Find where the given text appears and provide that cell's center as [x, y] coordinate. 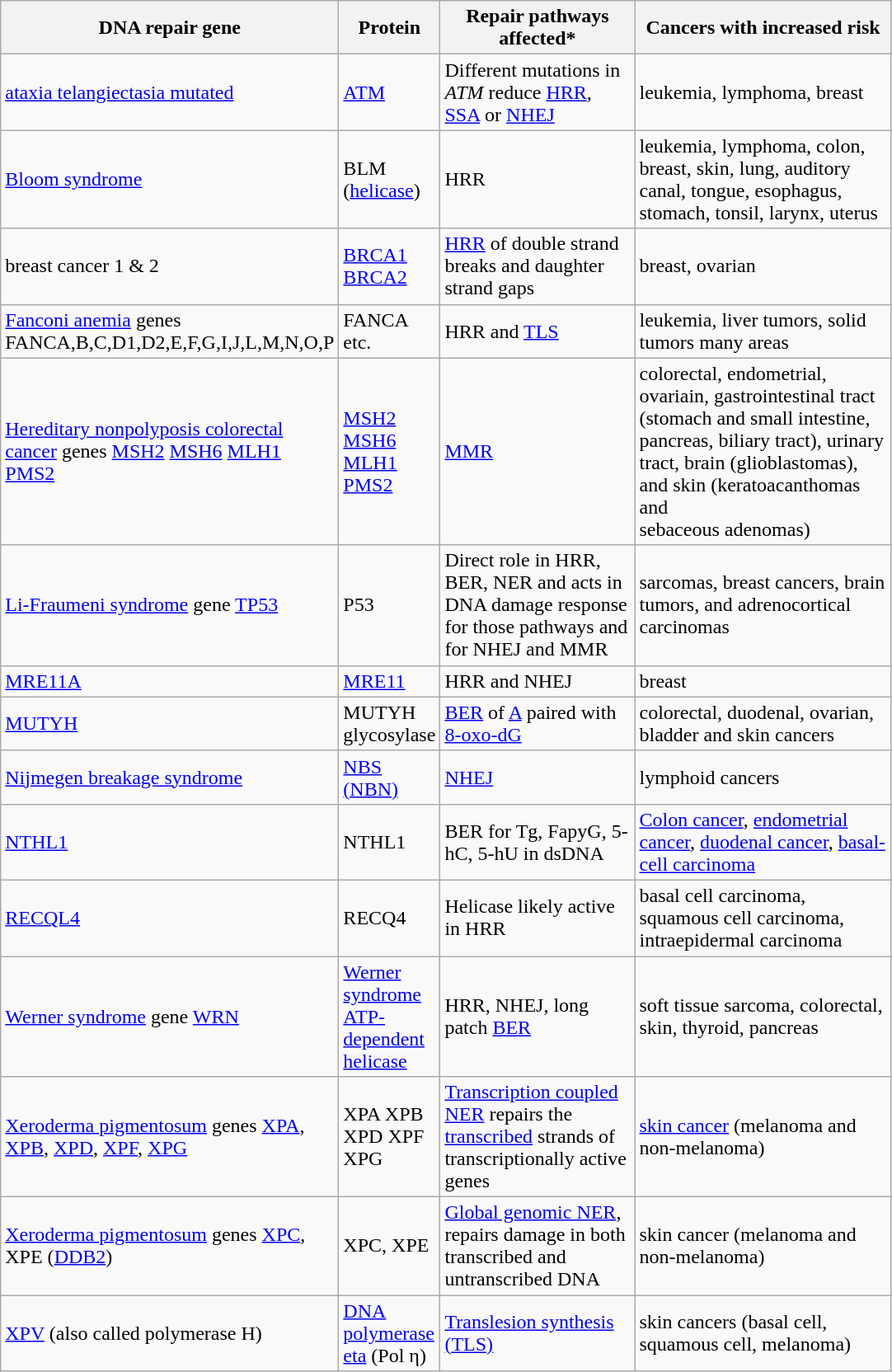
sarcomas, breast cancers, brain tumors, and adrenocortical carcinomas [763, 605]
RECQL4 [170, 918]
Hereditary nonpolyposis colorectal cancer genes MSH2 MSH6 MLH1 PMS2 [170, 452]
Global genomic NER, repairs damage in both transcribed and untranscribed DNA [538, 1247]
leukemia, lymphoma, colon, breast, skin, lung, auditory canal, tongue, esophagus, stomach, tonsil, larynx, uterus [763, 180]
Bloom syndrome [170, 180]
BRCA1 BRCA2 [389, 266]
HRR, NHEJ, long patch BER [538, 1017]
lymphoid cancers [763, 777]
MRE11A [170, 681]
leukemia, liver tumors, solid tumors many areas [763, 331]
ataxia telangiectasia mutated [170, 92]
leukemia, lymphoma, breast [763, 92]
Translesion synthesis (TLS) [538, 1333]
Different mutations in ATM reduce HRR, SSA or NHEJ [538, 92]
XPA XPB XPD XPF XPG [389, 1137]
Helicase likely active in HRR [538, 918]
MSH2 MSH6 MLH1 PMS2 [389, 452]
Werner syndrome gene WRN [170, 1017]
Direct role in HRR, BER, NER and acts in DNA damage response for those pathways and for NHEJ and MMR [538, 605]
P53 [389, 605]
soft tissue sarcoma, colorectal, skin, thyroid, pancreas [763, 1017]
BER of A paired with 8-oxo-dG [538, 724]
RECQ4 [389, 918]
NBS (NBN) [389, 777]
XPC, XPE [389, 1247]
breast [763, 681]
Repair pathways affected* [538, 28]
HRR [538, 180]
BLM (helicase) [389, 180]
Fanconi anemia genes FANCA,B,C,D1,D2,E,F,G,I,J,L,M,N,O,P [170, 331]
breast cancer 1 & 2 [170, 266]
DNA repair gene [170, 28]
MUTYH [170, 724]
Li-Fraumeni syndrome gene TP53 [170, 605]
basal cell carcinoma, squamous cell carcinoma, intraepidermal carcinoma [763, 918]
Xeroderma pigmentosum genes XPA, XPB, XPD, XPF, XPG [170, 1137]
NHEJ [538, 777]
MRE11 [389, 681]
skin cancers (basal cell, squamous cell, melanoma) [763, 1333]
Xeroderma pigmentosum genes XPC, XPE (DDB2) [170, 1247]
Nijmegen breakage syndrome [170, 777]
Werner syndrome ATP-dependent helicase [389, 1017]
HRR and NHEJ [538, 681]
DNA polymerase eta (Pol η) [389, 1333]
MUTYH glycosylase [389, 724]
Colon cancer, endometrial cancer, duodenal cancer, basal-cell carcinoma [763, 842]
HRR of double strand breaks and daughter strand gaps [538, 266]
XPV (also called polymerase H) [170, 1333]
MMR [538, 452]
breast, ovarian [763, 266]
BER for Tg, FapyG, 5-hC, 5-hU in dsDNA [538, 842]
Protein [389, 28]
colorectal, duodenal, ovarian, bladder and skin cancers [763, 724]
ATM [389, 92]
Transcription coupled NER repairs the transcribed strands of transcriptionally active genes [538, 1137]
FANCA etc. [389, 331]
Cancers with increased risk [763, 28]
HRR and TLS [538, 331]
